Determine the (X, Y) coordinate at the center of the cell enclosing the given text.  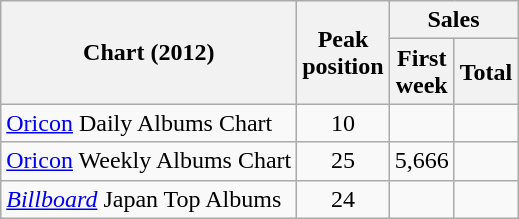
Firstweek (422, 72)
25 (343, 161)
Billboard Japan Top Albums (149, 199)
Chart (2012) (149, 52)
Sales (454, 20)
Oricon Weekly Albums Chart (149, 161)
Oricon Daily Albums Chart (149, 123)
24 (343, 199)
Peakposition (343, 52)
10 (343, 123)
Total (486, 72)
5,666 (422, 161)
